From the cell containing the given text, extract its center point as [X, Y] coordinate. 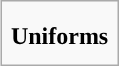
Uniforms [59, 36]
